For the text-containing cell, return its midpoint in (X, Y) coordinate format. 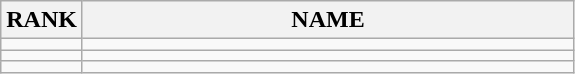
RANK (42, 20)
NAME (328, 20)
